Find where the given text appears and provide that cell's center as (x, y) coordinate. 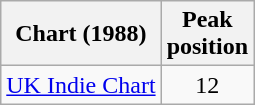
Chart (1988) (81, 34)
Peakposition (207, 34)
UK Indie Chart (81, 85)
12 (207, 85)
